Provide the (x, y) coordinate of the cell's center where the given text is located.  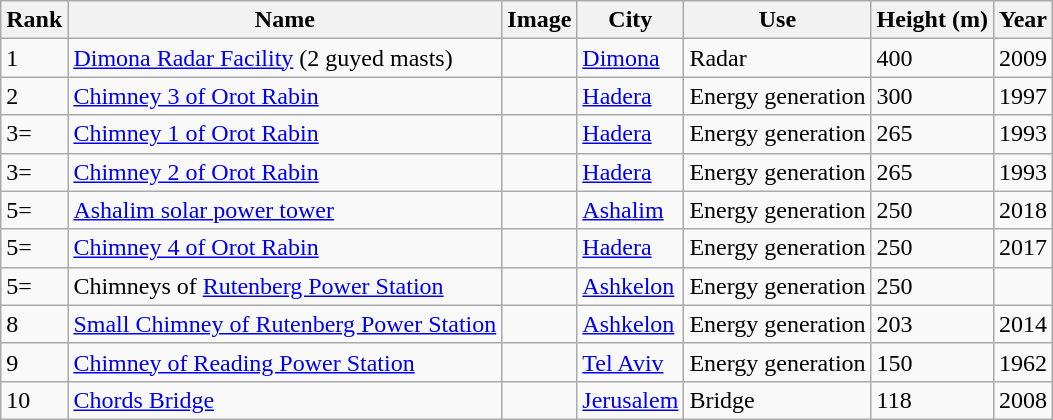
Height (m) (932, 20)
Chimney 3 of Orot Rabin (285, 96)
Chimney of Reading Power Station (285, 362)
2017 (1022, 248)
Use (778, 20)
1997 (1022, 96)
8 (34, 324)
Dimona Radar Facility (2 guyed masts) (285, 58)
Small Chimney of Rutenberg Power Station (285, 324)
2018 (1022, 210)
118 (932, 400)
Bridge (778, 400)
Ashalim solar power tower (285, 210)
300 (932, 96)
Ashalim (630, 210)
Year (1022, 20)
Dimona (630, 58)
Name (285, 20)
Chords Bridge (285, 400)
City (630, 20)
1 (34, 58)
2014 (1022, 324)
2 (34, 96)
Image (540, 20)
Jerusalem (630, 400)
2009 (1022, 58)
1962 (1022, 362)
Chimneys of Rutenberg Power Station (285, 286)
9 (34, 362)
400 (932, 58)
Chimney 4 of Orot Rabin (285, 248)
203 (932, 324)
150 (932, 362)
Radar (778, 58)
Chimney 1 of Orot Rabin (285, 134)
Tel Aviv (630, 362)
Chimney 2 of Orot Rabin (285, 172)
2008 (1022, 400)
Rank (34, 20)
10 (34, 400)
